Output the [X, Y] coordinate of the center of the cell containing the given text.  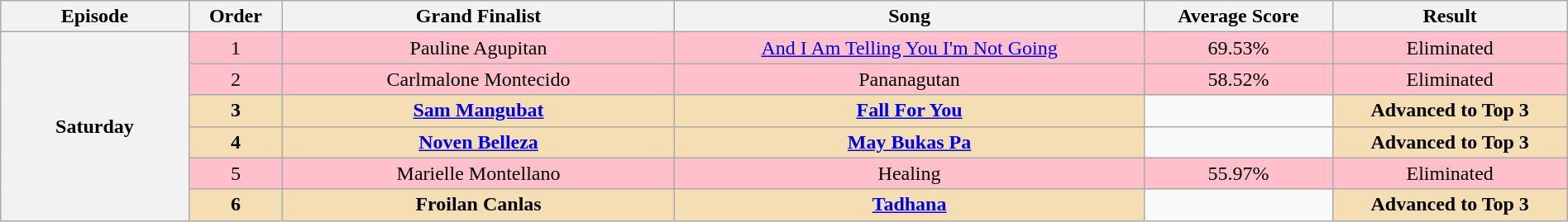
4 [236, 142]
58.52% [1239, 79]
5 [236, 173]
Pauline Agupitan [479, 48]
Noven Belleza [479, 142]
Marielle Montellano [479, 173]
Tadhana [909, 205]
Episode [94, 17]
Carlmalone Montecido [479, 79]
Sam Mangubat [479, 111]
Pananagutan [909, 79]
May Bukas Pa [909, 142]
Result [1450, 17]
And I Am Telling You I'm Not Going [909, 48]
2 [236, 79]
Healing [909, 173]
Grand Finalist [479, 17]
Order [236, 17]
6 [236, 205]
55.97% [1239, 173]
Saturday [94, 126]
Fall For You [909, 111]
Song [909, 17]
Average Score [1239, 17]
1 [236, 48]
3 [236, 111]
Froilan Canlas [479, 205]
69.53% [1239, 48]
